Determine the (X, Y) coordinate at the center of the cell enclosing the given text.  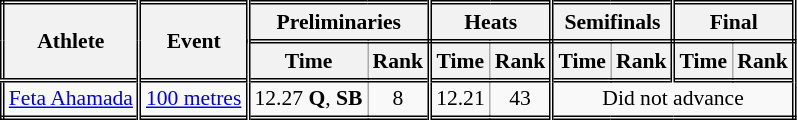
Preliminaries (339, 22)
Final (734, 22)
Semifinals (612, 22)
12.27 Q, SB (308, 100)
Feta Ahamada (70, 100)
Did not advance (673, 100)
100 metres (193, 100)
Heats (491, 22)
8 (399, 100)
43 (521, 100)
Athlete (70, 42)
12.21 (460, 100)
Event (193, 42)
